Scan for the cell matching the given text and deliver its (X, Y) coordinate at center. 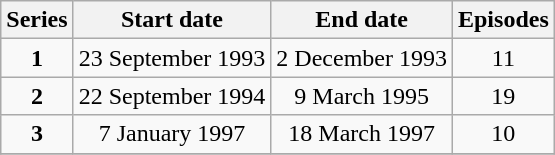
2 December 1993 (362, 58)
23 September 1993 (172, 58)
7 January 1997 (172, 134)
Series (37, 20)
18 March 1997 (362, 134)
Episodes (503, 20)
3 (37, 134)
Start date (172, 20)
10 (503, 134)
2 (37, 96)
End date (362, 20)
19 (503, 96)
11 (503, 58)
1 (37, 58)
9 March 1995 (362, 96)
22 September 1994 (172, 96)
